Find where the given text appears and provide that cell's center as (x, y) coordinate. 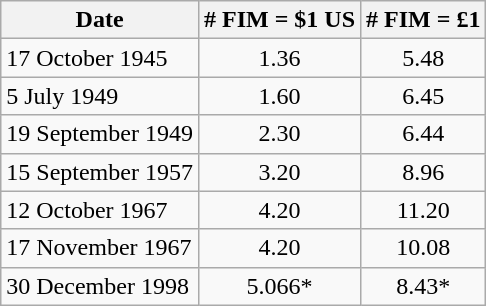
2.30 (279, 134)
17 November 1967 (100, 248)
1.60 (279, 96)
5 July 1949 (100, 96)
19 September 1949 (100, 134)
5.066* (279, 286)
10.08 (424, 248)
8.96 (424, 172)
30 December 1998 (100, 286)
11.20 (424, 210)
6.45 (424, 96)
# FIM = £1 (424, 20)
# FIM = $1 US (279, 20)
3.20 (279, 172)
Date (100, 20)
12 October 1967 (100, 210)
17 October 1945 (100, 58)
15 September 1957 (100, 172)
1.36 (279, 58)
8.43* (424, 286)
6.44 (424, 134)
5.48 (424, 58)
